Locate the cell with the specified text and output its [X, Y] center coordinate. 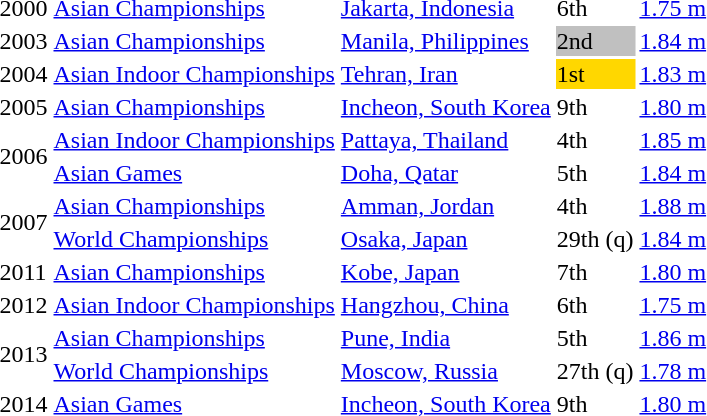
7th [595, 272]
9th [595, 107]
Hangzhou, China [446, 305]
Moscow, Russia [446, 371]
Pattaya, Thailand [446, 140]
Manila, Philippines [446, 41]
Tehran, Iran [446, 74]
Amman, Jordan [446, 206]
27th (q) [595, 371]
Pune, India [446, 338]
Kobe, Japan [446, 272]
2nd [595, 41]
Incheon, South Korea [446, 107]
29th (q) [595, 239]
Doha, Qatar [446, 173]
6th [595, 305]
Asian Games [194, 173]
Osaka, Japan [446, 239]
1st [595, 74]
